Pinpoint the cell where the given text exists, returning its (X, Y) midpoint coordinate. 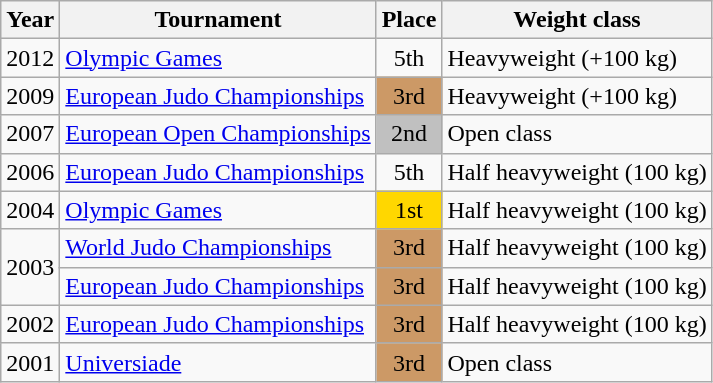
Tournament (218, 20)
European Open Championships (218, 134)
1st (409, 210)
2009 (30, 96)
Weight class (577, 20)
World Judo Championships (218, 248)
Universiade (218, 362)
2003 (30, 267)
Year (30, 20)
2002 (30, 324)
Place (409, 20)
2004 (30, 210)
2012 (30, 58)
2007 (30, 134)
2001 (30, 362)
2nd (409, 134)
2006 (30, 172)
